Extract the (X, Y) coordinate from the center of the cell holding the provided text.  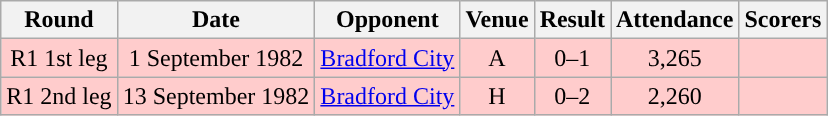
Attendance (674, 20)
13 September 1982 (216, 96)
Scorers (783, 20)
0–1 (572, 58)
1 September 1982 (216, 58)
Venue (497, 20)
Opponent (388, 20)
R1 2nd leg (59, 96)
Round (59, 20)
H (497, 96)
0–2 (572, 96)
3,265 (674, 58)
A (497, 58)
2,260 (674, 96)
Date (216, 20)
R1 1st leg (59, 58)
Result (572, 20)
